Locate the cell with the specified text and output its (x, y) center coordinate. 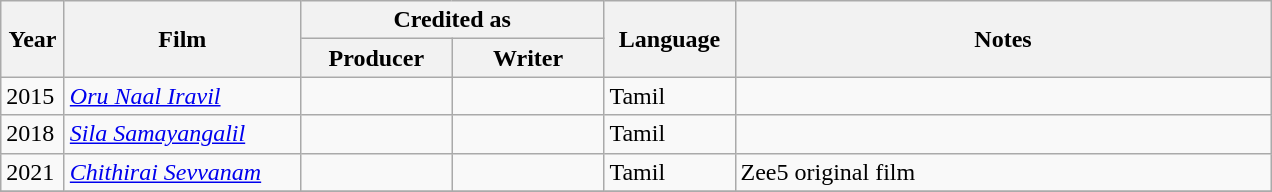
Credited as (452, 20)
Writer (528, 58)
2015 (33, 96)
Language (670, 39)
Zee5 original film (1003, 172)
Notes (1003, 39)
Producer (376, 58)
Oru Naal Iravil (182, 96)
Sila Samayangalil (182, 134)
Film (182, 39)
2021 (33, 172)
2018 (33, 134)
Chithirai Sevvanam (182, 172)
Year (33, 39)
